From the cell containing the given text, extract its center point as [x, y] coordinate. 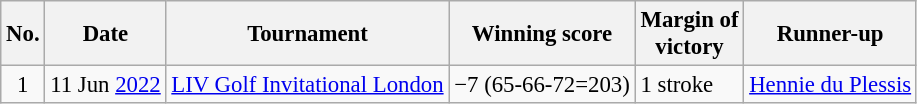
−7 (65-66-72=203) [542, 85]
Margin ofvictory [690, 34]
No. [23, 34]
1 [23, 85]
Hennie du Plessis [830, 85]
1 stroke [690, 85]
Runner-up [830, 34]
Date [106, 34]
Winning score [542, 34]
Tournament [308, 34]
11 Jun 2022 [106, 85]
LIV Golf Invitational London [308, 85]
